Search for the cell housing the specified text and yield its (X, Y) center coordinate. 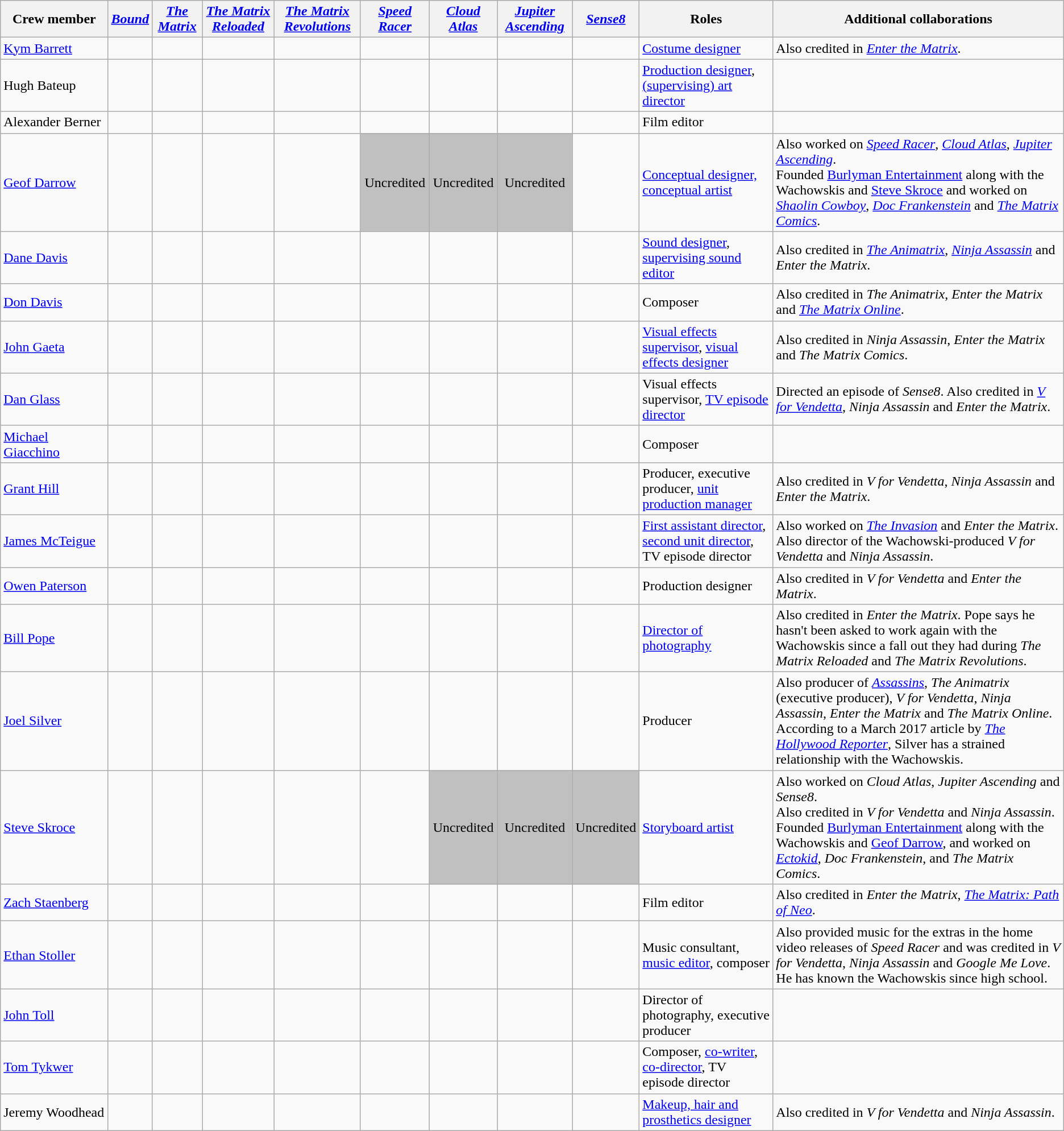
Production designer, (supervising) art director (706, 85)
Visual effects supervisor, visual effects designer (706, 347)
Composer, co-writer, co-director, TV episode director (706, 1067)
Alexander Berner (55, 122)
Tom Tykwer (55, 1067)
Producer, executive producer, unit production manager (706, 488)
Also credited in The Animatrix, Enter the Matrix and The Matrix Online. (918, 303)
Conceptual designer, conceptual artist (706, 182)
Zach Staenberg (55, 903)
Storyboard artist (706, 827)
Also worked on The Invasion and Enter the Matrix.Also director of the Wachowski-produced V for Vendetta and Ninja Assassin. (918, 541)
Speed Racer (394, 19)
Bill Pope (55, 638)
John Toll (55, 1015)
Also credited in Ninja Assassin, Enter the Matrix and The Matrix Comics. (918, 347)
Producer (706, 721)
Also credited in V for Vendetta and Enter the Matrix. (918, 586)
Makeup, hair and prosthetics designer (706, 1112)
Dane Davis (55, 258)
Also credited in The Animatrix, Ninja Assassin and Enter the Matrix. (918, 258)
Music consultant, music editor, composer (706, 955)
Director of photography, executive producer (706, 1015)
Director of photography (706, 638)
Also credited in Enter the Matrix. (918, 48)
Dan Glass (55, 399)
Grant Hill (55, 488)
Bound (130, 19)
Sound designer, supervising sound editor (706, 258)
Sense8 (606, 19)
The Matrix Revolutions (317, 19)
Hugh Bateup (55, 85)
Jupiter Ascending (535, 19)
Owen Paterson (55, 586)
Additional collaborations (918, 19)
Also credited in Enter the Matrix, The Matrix: Path of Neo. (918, 903)
Cloud Atlas (463, 19)
Visual effects supervisor, TV episode director (706, 399)
Ethan Stoller (55, 955)
Joel Silver (55, 721)
Geof Darrow (55, 182)
Kym Barrett (55, 48)
Directed an episode of Sense8. Also credited in V for Vendetta, Ninja Assassin and Enter the Matrix. (918, 399)
John Gaeta (55, 347)
James McTeigue (55, 541)
Also credited in V for Vendetta, Ninja Assassin and Enter the Matrix. (918, 488)
Crew member (55, 19)
Production designer (706, 586)
First assistant director, second unit director, TV episode director (706, 541)
The Matrix (177, 19)
Jeremy Woodhead (55, 1112)
Costume designer (706, 48)
Roles (706, 19)
The Matrix Reloaded (239, 19)
Steve Skroce (55, 827)
Don Davis (55, 303)
Michael Giacchino (55, 444)
Also credited in V for Vendetta and Ninja Assassin. (918, 1112)
